Determine the [x, y] coordinate at the center of the cell enclosing the given text.  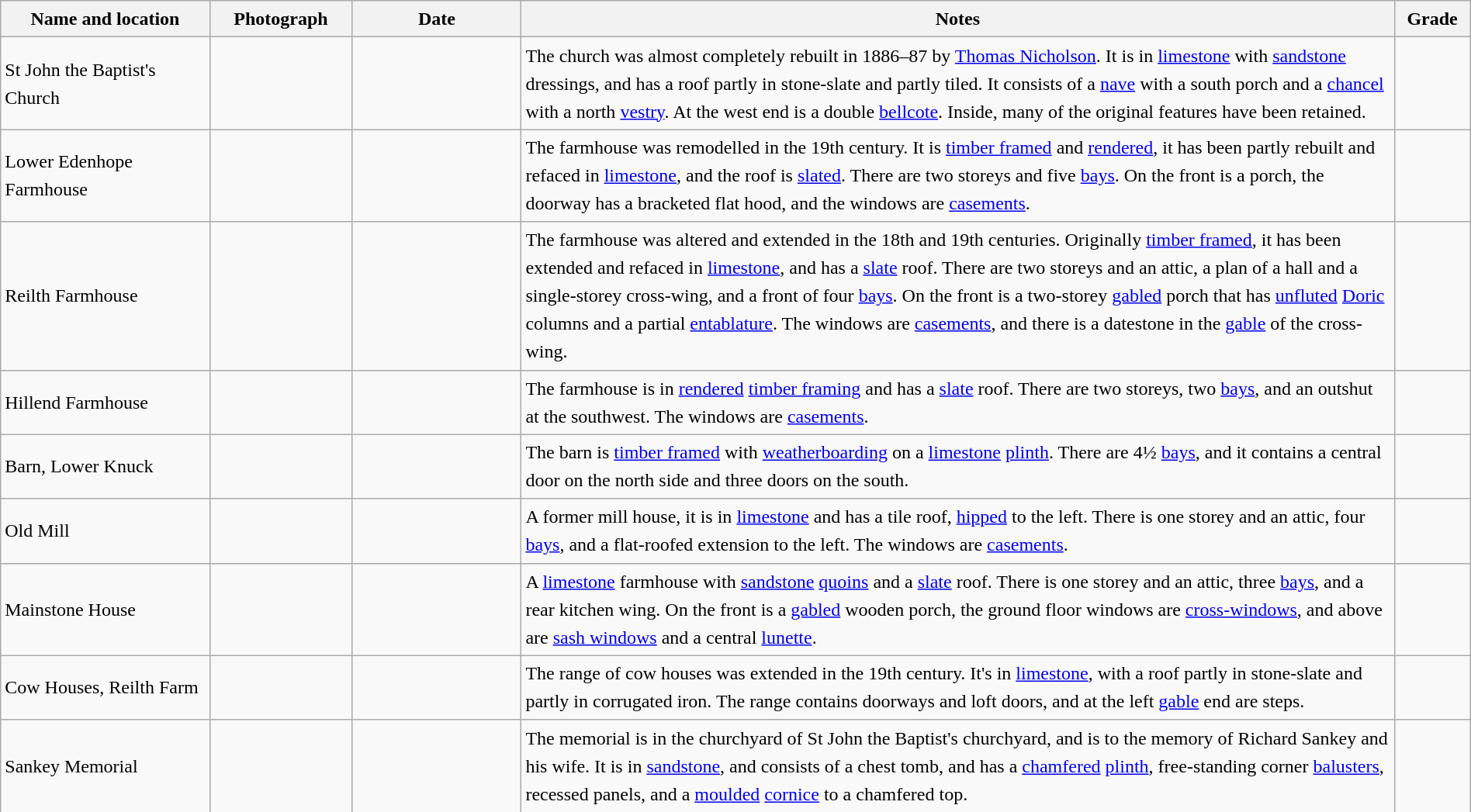
Name and location [106, 19]
Cow Houses, Reilth Farm [106, 687]
Barn, Lower Knuck [106, 467]
Photograph [281, 19]
Date [437, 19]
Lower Edenhope Farmhouse [106, 175]
Hillend Farmhouse [106, 402]
Sankey Memorial [106, 766]
Grade [1432, 19]
St John the Baptist's Church [106, 84]
Notes [957, 19]
Mainstone House [106, 610]
Old Mill [106, 530]
Reilth Farmhouse [106, 296]
